From the cell containing the given text, extract its center point as (x, y) coordinate. 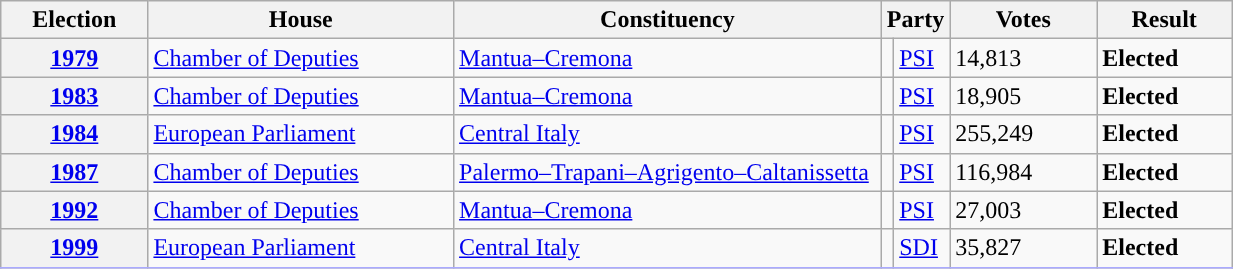
Votes (1024, 20)
Result (1164, 20)
18,905 (1024, 96)
1984 (74, 134)
255,249 (1024, 134)
1983 (74, 96)
1999 (74, 248)
Palermo–Trapani–Agrigento–Caltanissetta (668, 172)
House (301, 20)
SDI (922, 248)
116,984 (1024, 172)
1987 (74, 172)
Constituency (668, 20)
Party (915, 20)
Election (74, 20)
35,827 (1024, 248)
1979 (74, 58)
27,003 (1024, 210)
1992 (74, 210)
14,813 (1024, 58)
